For the text-containing cell, return its midpoint in (x, y) coordinate format. 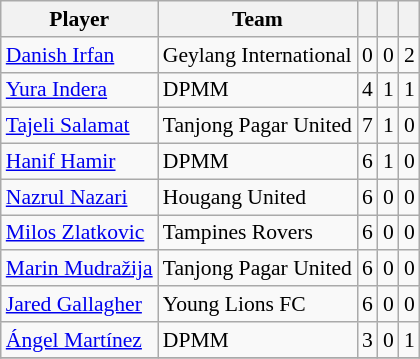
Tajeli Salamat (80, 126)
Tampines Rovers (258, 233)
Young Lions FC (258, 304)
Jared Gallagher (80, 304)
2 (410, 55)
Marin Mudražija (80, 269)
Hougang United (258, 197)
Hanif Hamir (80, 162)
Milos Zlatkovic (80, 233)
Ángel Martínez (80, 340)
Nazrul Nazari (80, 197)
7 (368, 126)
Yura Indera (80, 90)
Player (80, 19)
Geylang International (258, 55)
3 (368, 340)
Team (258, 19)
Danish Irfan (80, 55)
4 (368, 90)
